Search for the cell housing the specified text and yield its (x, y) center coordinate. 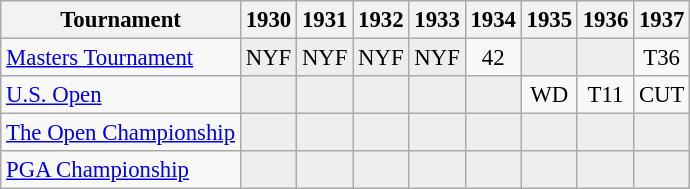
1934 (493, 20)
1933 (437, 20)
T36 (662, 58)
1937 (662, 20)
1935 (549, 20)
1932 (381, 20)
1936 (605, 20)
1930 (268, 20)
Masters Tournament (121, 58)
1931 (325, 20)
CUT (662, 95)
WD (549, 95)
T11 (605, 95)
PGA Championship (121, 170)
U.S. Open (121, 95)
Tournament (121, 20)
42 (493, 58)
The Open Championship (121, 133)
